Detect which cell encompasses the target text, then output its [X, Y] center coordinate. 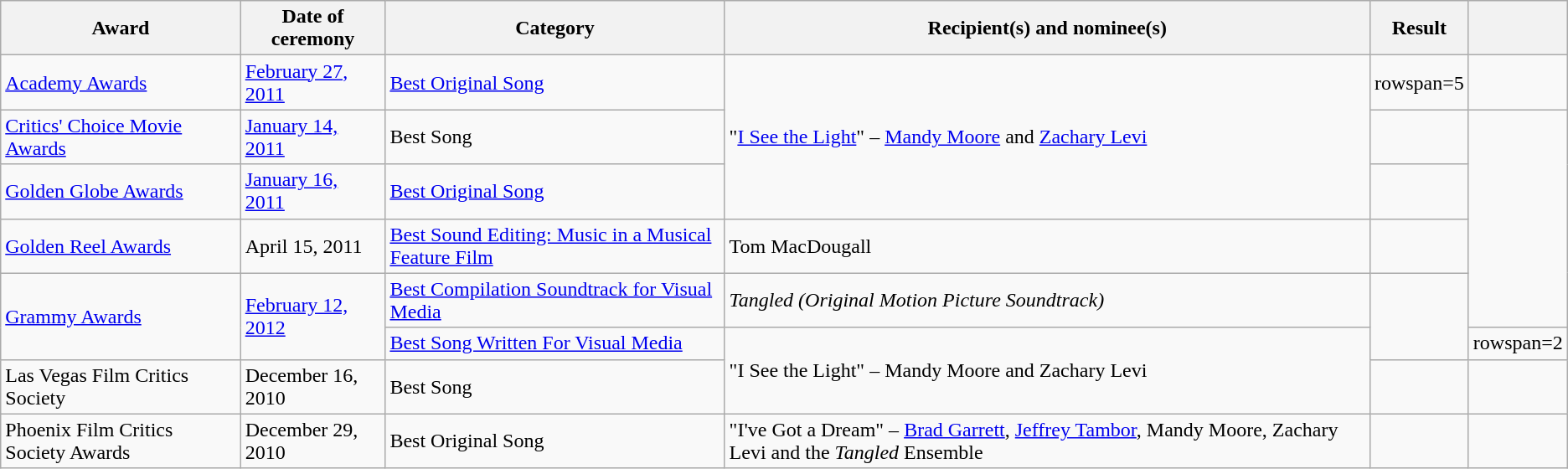
"I've Got a Dream" – Brad Garrett, Jeffrey Tambor, Mandy Moore, Zachary Levi and the Tangled Ensemble [1047, 441]
Result [1419, 28]
Golden Globe Awards [121, 191]
Recipient(s) and nominee(s) [1047, 28]
Golden Reel Awards [121, 246]
February 27, 2011 [313, 82]
Academy Awards [121, 82]
January 16, 2011 [313, 191]
February 12, 2012 [313, 317]
Tom MacDougall [1047, 246]
December 16, 2010 [313, 387]
Best Song Written For Visual Media [554, 343]
December 29, 2010 [313, 441]
Grammy Awards [121, 317]
Phoenix Film Critics Society Awards [121, 441]
Best Sound Editing: Music in a Musical Feature Film [554, 246]
Award [121, 28]
January 14, 2011 [313, 137]
Critics' Choice Movie Awards [121, 137]
Tangled (Original Motion Picture Soundtrack) [1047, 300]
Category [554, 28]
rowspan=5 [1419, 82]
April 15, 2011 [313, 246]
Date of ceremony [313, 28]
Las Vegas Film Critics Society [121, 387]
rowspan=2 [1518, 343]
Best Compilation Soundtrack for Visual Media [554, 300]
